Find where the given text appears and provide that cell's center as (X, Y) coordinate. 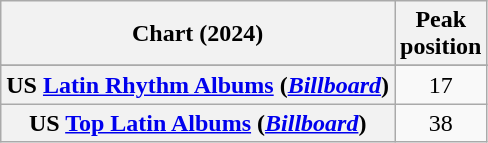
Peakposition (441, 34)
US Top Latin Albums (Billboard) (198, 123)
US Latin Rhythm Albums (Billboard) (198, 85)
Chart (2024) (198, 34)
38 (441, 123)
17 (441, 85)
